Determine the [X, Y] coordinate at the center of the cell enclosing the given text.  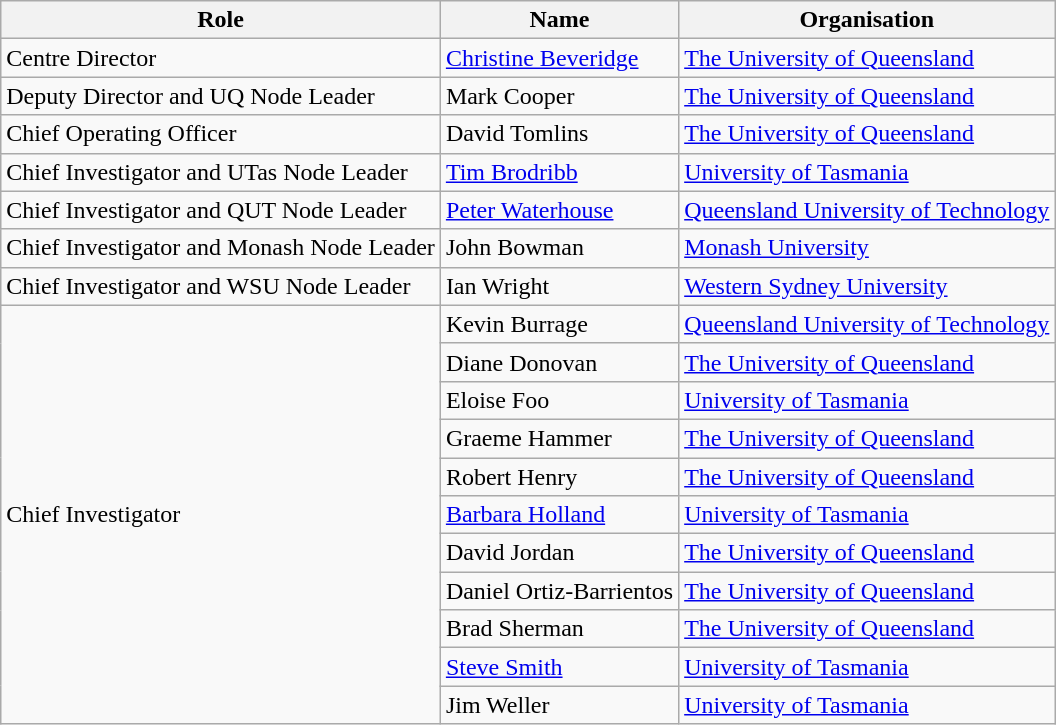
Daniel Ortiz-Barrientos [559, 591]
Chief Investigator and UTas Node Leader [221, 172]
Chief Investigator and WSU Node Leader [221, 286]
Brad Sherman [559, 629]
Role [221, 20]
Robert Henry [559, 477]
Chief Investigator and Monash Node Leader [221, 248]
Eloise Foo [559, 400]
Western Sydney University [867, 286]
John Bowman [559, 248]
Ian Wright [559, 286]
Centre Director [221, 58]
David Tomlins [559, 134]
David Jordan [559, 553]
Deputy Director and UQ Node Leader [221, 96]
Name [559, 20]
Tim Brodribb [559, 172]
Graeme Hammer [559, 438]
Steve Smith [559, 667]
Mark Cooper [559, 96]
Barbara Holland [559, 515]
Kevin Burrage [559, 324]
Monash University [867, 248]
Chief Operating Officer [221, 134]
Jim Weller [559, 705]
Organisation [867, 20]
Chief Investigator [221, 514]
Diane Donovan [559, 362]
Christine Beveridge [559, 58]
Peter Waterhouse [559, 210]
Chief Investigator and QUT Node Leader [221, 210]
